Extract the (X, Y) coordinate from the center of the cell holding the provided text.  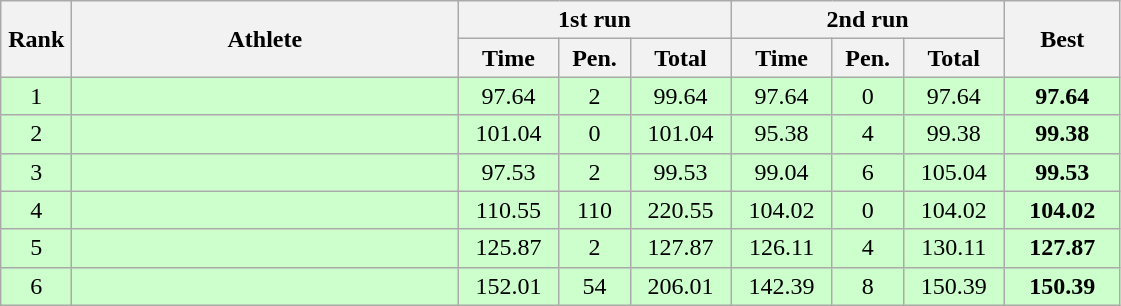
95.38 (782, 134)
99.04 (782, 172)
2nd run (868, 20)
125.87 (508, 248)
126.11 (782, 248)
Rank (36, 39)
105.04 (954, 172)
Best (1062, 39)
152.01 (508, 286)
220.55 (680, 210)
110 (594, 210)
142.39 (782, 286)
99.64 (680, 96)
1st run (594, 20)
206.01 (680, 286)
54 (594, 286)
3 (36, 172)
130.11 (954, 248)
5 (36, 248)
110.55 (508, 210)
8 (868, 286)
Athlete (265, 39)
1 (36, 96)
97.53 (508, 172)
